Determine the (x, y) coordinate at the center of the cell enclosing the given text.  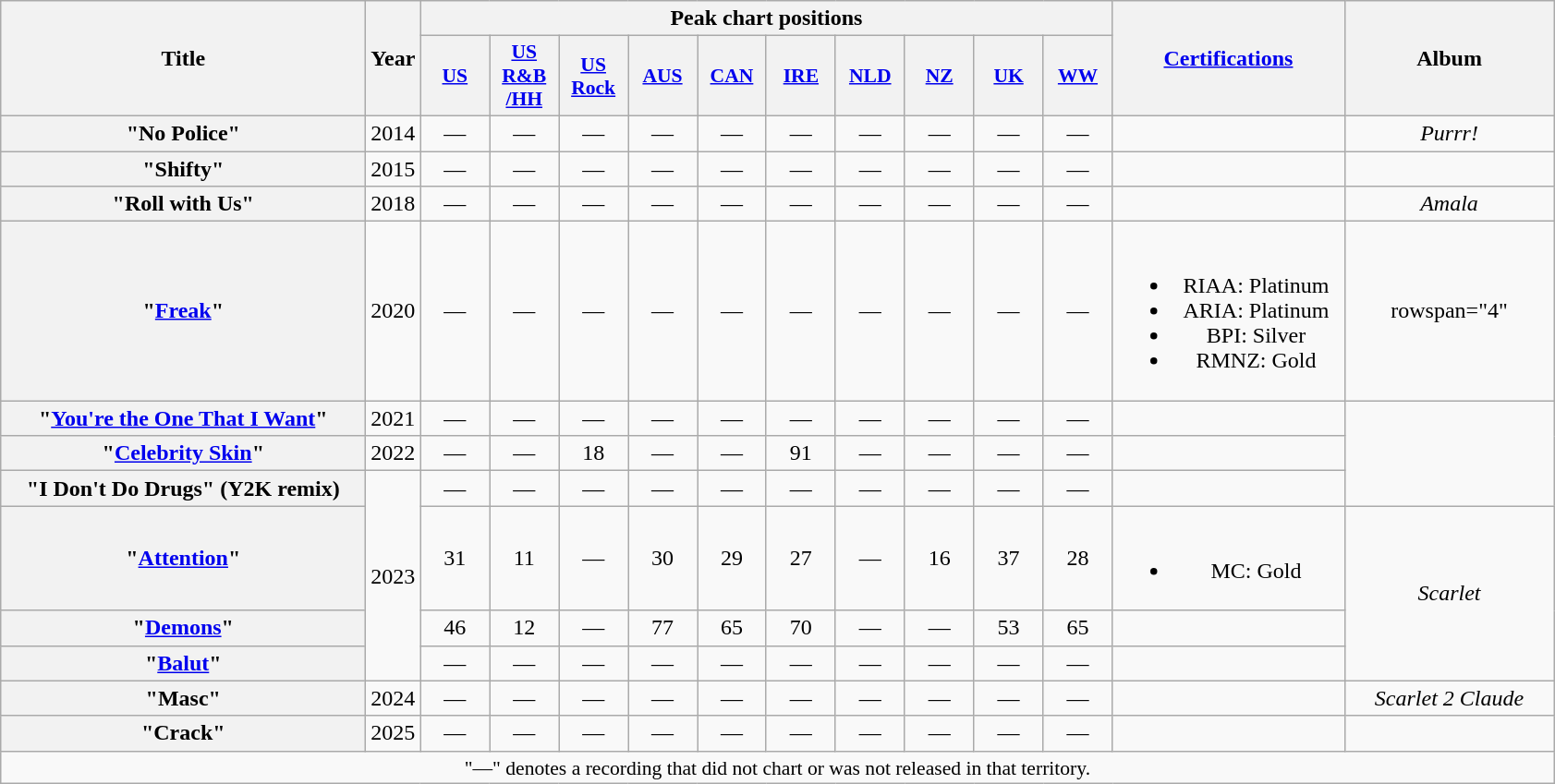
Scarlet (1449, 593)
"Masc" (183, 698)
WW (1077, 76)
MC: Gold (1229, 558)
37 (1009, 558)
2014 (394, 133)
2020 (394, 311)
2015 (394, 169)
"No Police" (183, 133)
Purrr! (1449, 133)
"Attention" (183, 558)
NZ (939, 76)
"Shifty" (183, 169)
91 (800, 453)
UK (1009, 76)
"I Don't Do Drugs" (Y2K remix) (183, 488)
NLD (870, 76)
16 (939, 558)
2023 (394, 576)
CAN (732, 76)
18 (593, 453)
US (455, 76)
31 (455, 558)
"Demons" (183, 628)
"Celebrity Skin" (183, 453)
"Crack" (183, 733)
29 (732, 558)
2018 (394, 204)
2022 (394, 453)
2021 (394, 418)
IRE (800, 76)
77 (663, 628)
Album (1449, 59)
46 (455, 628)
11 (525, 558)
AUS (663, 76)
27 (800, 558)
Title (183, 59)
Certifications (1229, 59)
30 (663, 558)
USR&B/HH (525, 76)
12 (525, 628)
Year (394, 59)
"Balut" (183, 663)
"You're the One That I Want" (183, 418)
53 (1009, 628)
"Roll with Us" (183, 204)
rowspan="4" (1449, 311)
"Freak" (183, 311)
"—" denotes a recording that did not chart or was not released in that territory. (778, 767)
USRock (593, 76)
Peak chart positions (767, 18)
RIAA: PlatinumARIA: PlatinumBPI: SilverRMNZ: Gold (1229, 311)
2024 (394, 698)
Amala (1449, 204)
2025 (394, 733)
Scarlet 2 Claude (1449, 698)
70 (800, 628)
28 (1077, 558)
